Capture the cell that displays the provided text and extract its [x, y] central coordinate. 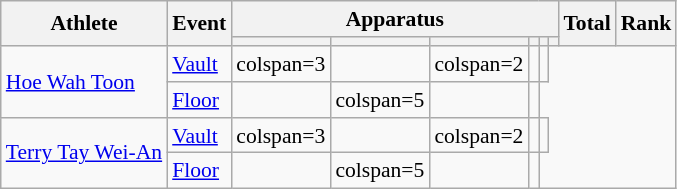
Total [586, 24]
Athlete [84, 24]
Terry Tay Wei-An [84, 154]
Hoe Wah Toon [84, 82]
Event [199, 24]
Rank [646, 24]
Apparatus [394, 19]
